Pinpoint the cell where the given text exists, returning its (x, y) midpoint coordinate. 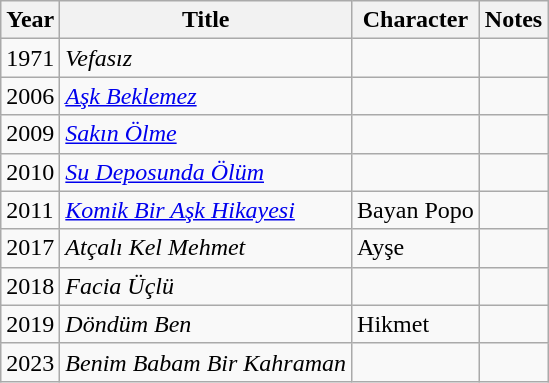
1971 (30, 58)
2011 (30, 210)
2019 (30, 324)
Atçalı Kel Mehmet (206, 248)
2010 (30, 172)
Vefasız (206, 58)
Döndüm Ben (206, 324)
2009 (30, 134)
Aşk Beklemez (206, 96)
Year (30, 20)
Su Deposunda Ölüm (206, 172)
Hikmet (416, 324)
2017 (30, 248)
Bayan Popo (416, 210)
Notes (513, 20)
2018 (30, 286)
Character (416, 20)
Sakın Ölme (206, 134)
Ayşe (416, 248)
Benim Babam Bir Kahraman (206, 362)
2006 (30, 96)
Title (206, 20)
Komik Bir Aşk Hikayesi (206, 210)
2023 (30, 362)
Facia Üçlü (206, 286)
